Search for the cell housing the specified text and yield its (X, Y) center coordinate. 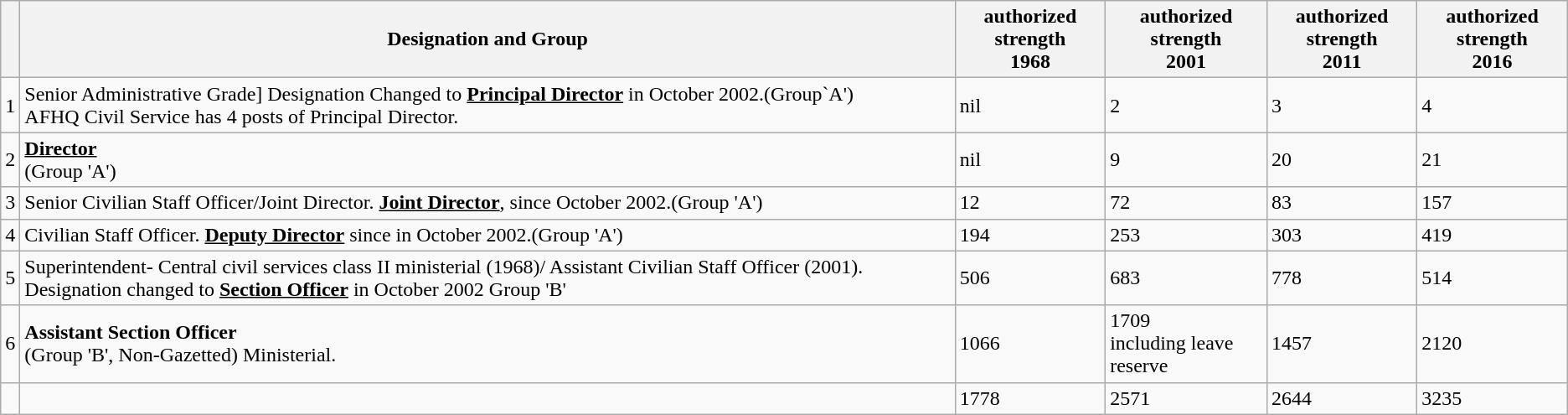
303 (1342, 235)
506 (1030, 278)
1457 (1342, 344)
authorized strength2016 (1493, 39)
683 (1186, 278)
778 (1342, 278)
1066 (1030, 344)
3235 (1493, 398)
2644 (1342, 398)
Designation and Group (487, 39)
194 (1030, 235)
21 (1493, 159)
1709including leave reserve (1186, 344)
Director(Group 'A') (487, 159)
Assistant Section Officer(Group 'B', Non-Gazetted) Ministerial. (487, 344)
1778 (1030, 398)
514 (1493, 278)
6 (10, 344)
Civilian Staff Officer. Deputy Director since in October 2002.(Group 'A') (487, 235)
9 (1186, 159)
authorized strength2001 (1186, 39)
5 (10, 278)
419 (1493, 235)
157 (1493, 203)
20 (1342, 159)
253 (1186, 235)
2120 (1493, 344)
authorized strength1968 (1030, 39)
1 (10, 106)
72 (1186, 203)
83 (1342, 203)
12 (1030, 203)
2571 (1186, 398)
authorized strength2011 (1342, 39)
Senior Civilian Staff Officer/Joint Director. Joint Director, since October 2002.(Group 'A') (487, 203)
